Scan for the cell matching the given text and deliver its (x, y) coordinate at center. 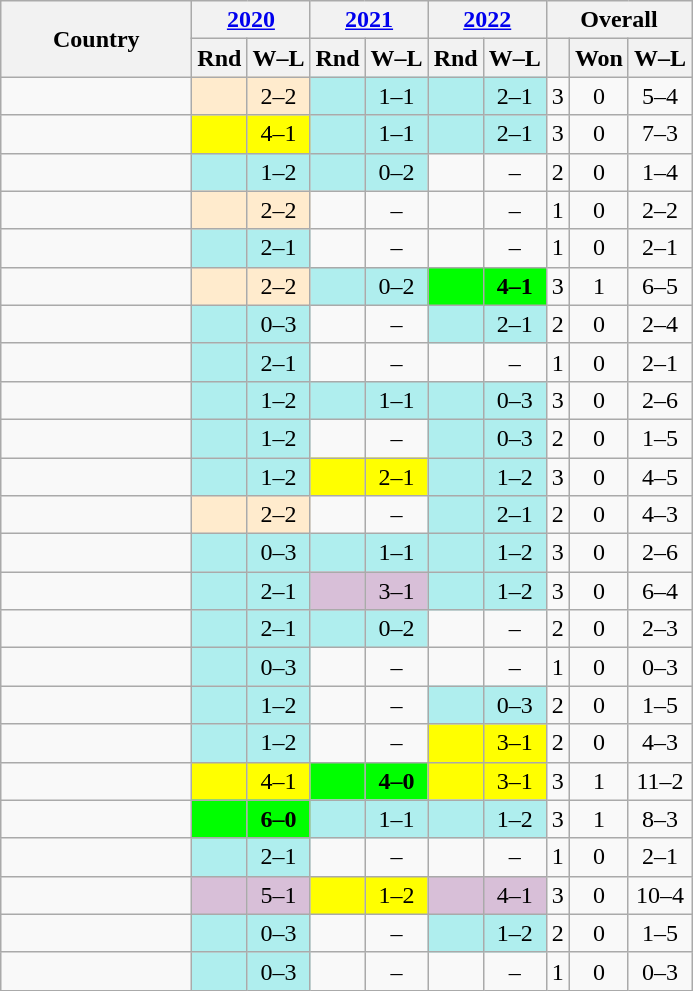
6–0 (278, 819)
8–3 (660, 819)
6–4 (660, 591)
10–4 (660, 895)
2–3 (660, 629)
2021 (369, 20)
2–4 (660, 324)
Country (96, 39)
7–3 (660, 134)
Won (598, 58)
5–1 (278, 895)
2022 (487, 20)
1–4 (660, 172)
6–5 (660, 286)
2020 (251, 20)
Overall (618, 20)
5–4 (660, 96)
11–2 (660, 781)
4–0 (396, 781)
4–5 (660, 477)
